Return the (x, y) coordinate for the center point of the cell that contains the specified text.  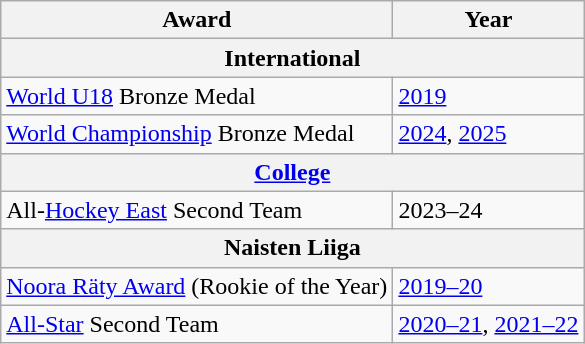
2020–21, 2021–22 (488, 324)
Noora Räty Award (Rookie of the Year) (197, 286)
All-Hockey East Second Team (197, 210)
College (292, 172)
World Championship Bronze Medal (197, 134)
2019–20 (488, 286)
2019 (488, 96)
Award (197, 20)
2024, 2025 (488, 134)
International (292, 58)
Naisten Liiga (292, 248)
2023–24 (488, 210)
All-Star Second Team (197, 324)
Year (488, 20)
World U18 Bronze Medal (197, 96)
